Identify which cell holds the provided text, then report its (X, Y) central coordinate. 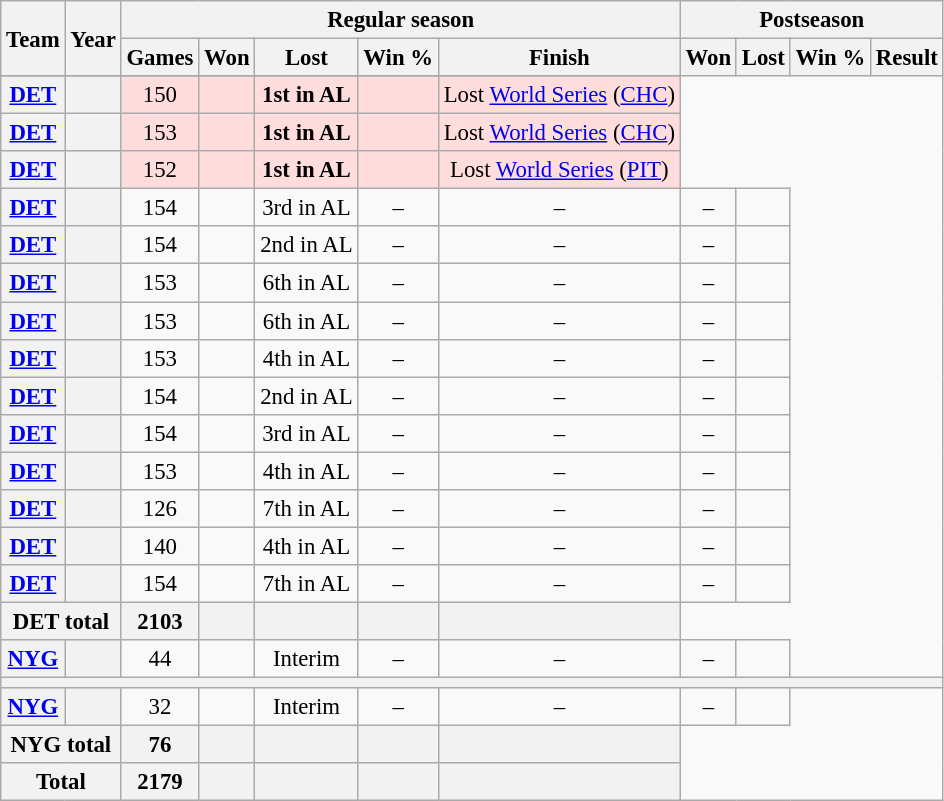
140 (160, 546)
Regular season (400, 20)
76 (160, 745)
Finish (559, 58)
126 (160, 509)
Year (93, 38)
150 (160, 95)
DET total (61, 621)
32 (160, 707)
Result (908, 58)
44 (160, 659)
Team (33, 38)
2179 (160, 782)
152 (160, 170)
Postseason (812, 20)
Lost World Series (PIT) (559, 170)
Total (61, 782)
NYG total (61, 745)
2103 (160, 621)
Games (160, 58)
